Extract the [x, y] coordinate from the center of the cell holding the provided text.  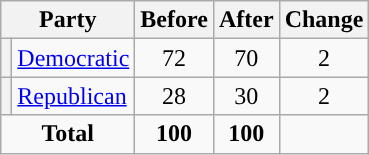
Before [174, 20]
72 [174, 58]
After [246, 20]
28 [174, 96]
Party [68, 20]
70 [246, 58]
Total [68, 134]
Democratic [74, 58]
Change [324, 20]
30 [246, 96]
Republican [74, 96]
